Determine the [x, y] coordinate at the center of the cell enclosing the given text.  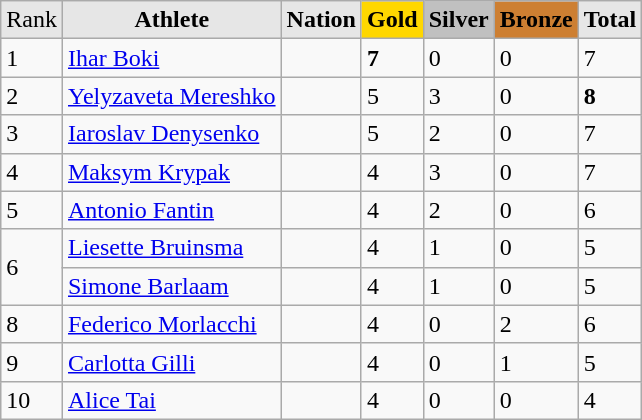
Antonio Fantin [172, 210]
Liesette Bruinsma [172, 248]
Federico Morlacchi [172, 324]
Alice Tai [172, 400]
Athlete [172, 20]
10 [32, 400]
Maksym Krypak [172, 172]
Yelyzaveta Mereshko [172, 96]
Ihar Boki [172, 58]
Nation [321, 20]
Iaroslav Denysenko [172, 134]
Total [610, 20]
Rank [32, 20]
Carlotta Gilli [172, 362]
9 [32, 362]
Gold [392, 20]
Simone Barlaam [172, 286]
Silver [458, 20]
Bronze [536, 20]
